Find where the given text appears and provide that cell's center as [x, y] coordinate. 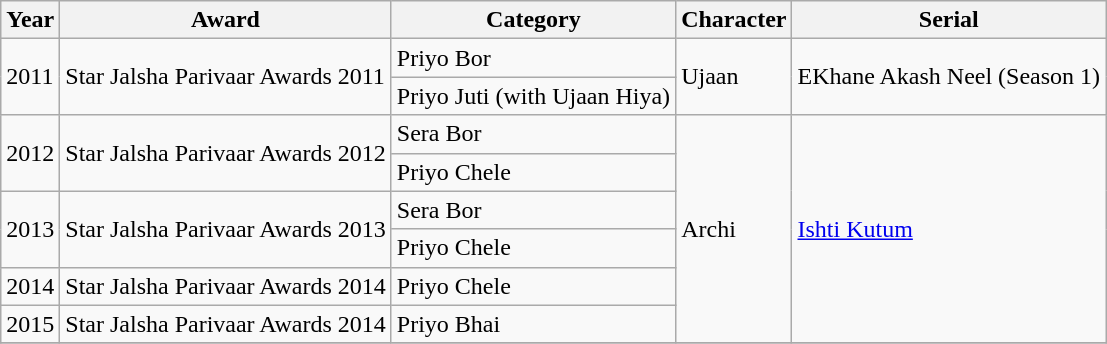
Priyo Bor [533, 58]
2013 [30, 229]
2015 [30, 324]
2011 [30, 77]
EKhane Akash Neel (Season 1) [949, 77]
Ujaan [734, 77]
Serial [949, 20]
2012 [30, 153]
Star Jalsha Parivaar Awards 2011 [226, 77]
Category [533, 20]
Archi [734, 229]
Priyo Bhai [533, 324]
2014 [30, 286]
Ishti Kutum [949, 229]
Character [734, 20]
Year [30, 20]
Star Jalsha Parivaar Awards 2013 [226, 229]
Star Jalsha Parivaar Awards 2012 [226, 153]
Priyo Juti (with Ujaan Hiya) [533, 96]
Award [226, 20]
